Capture the cell that displays the provided text and extract its (X, Y) central coordinate. 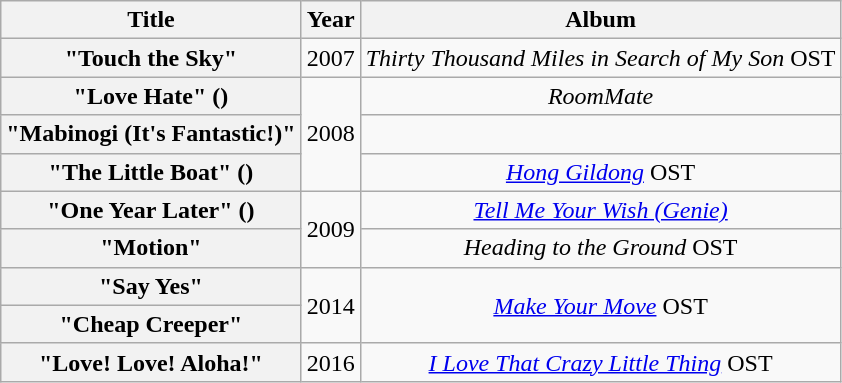
"Love! Love! Aloha!" (151, 362)
2016 (330, 362)
2009 (330, 229)
Hong Gildong OST (600, 172)
"Touch the Sky" (151, 58)
Album (600, 20)
"Mabinogi (It's Fantastic!)" (151, 134)
Year (330, 20)
"Motion" (151, 248)
Heading to the Ground OST (600, 248)
"Cheap Creeper" (151, 324)
"One Year Later" () (151, 210)
2007 (330, 58)
Thirty Thousand Miles in Search of My Son OST (600, 58)
Tell Me Your Wish (Genie) (600, 210)
"Say Yes" (151, 286)
2008 (330, 134)
I Love That Crazy Little Thing OST (600, 362)
RoomMate (600, 96)
Make Your Move OST (600, 305)
"The Little Boat" () (151, 172)
"Love Hate" () (151, 96)
2014 (330, 305)
Title (151, 20)
